Determine the [X, Y] coordinate at the center of the cell enclosing the given text.  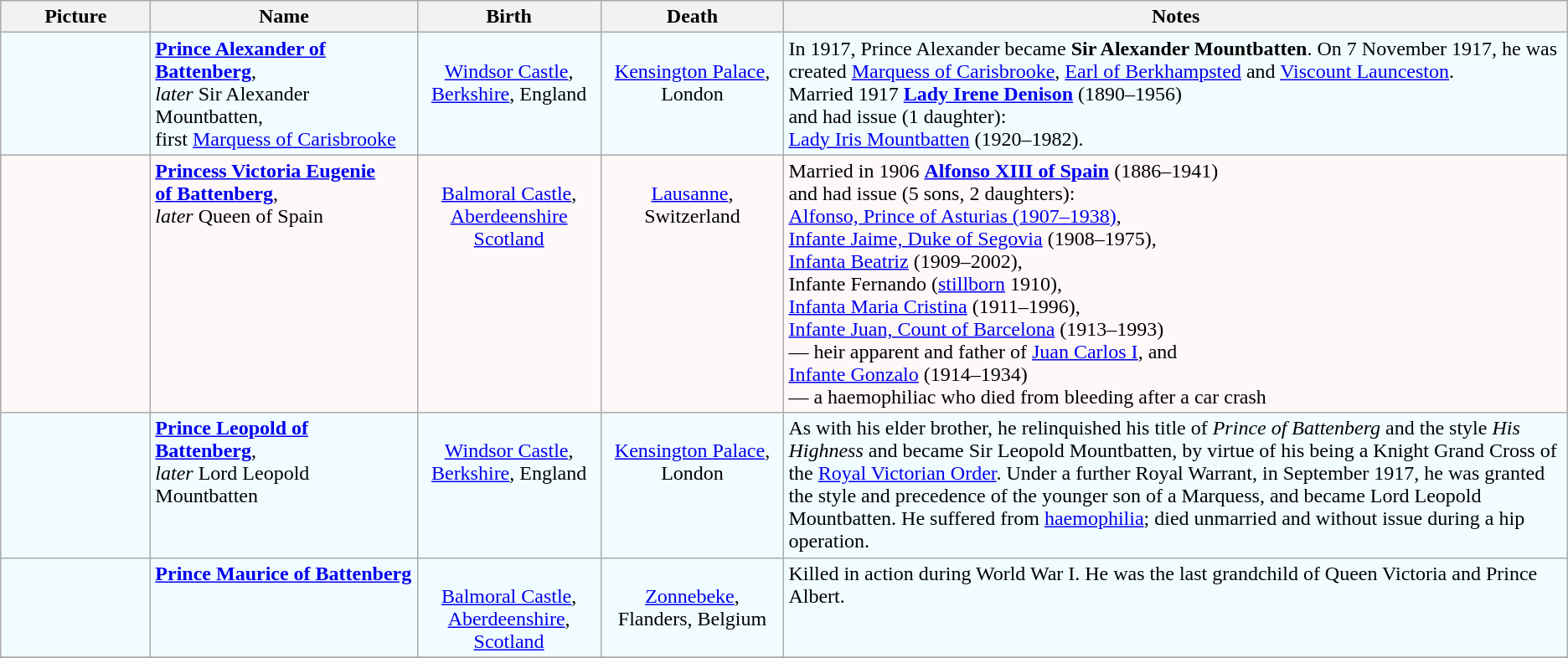
Death [692, 17]
Picture [75, 17]
Notes [1176, 17]
Lausanne, Switzerland [692, 284]
Princess Victoria Eugenie of Battenberg,later Queen of Spain [284, 284]
Balmoral Castle, Aberdeenshire Scotland [509, 284]
Prince Maurice of Battenberg [284, 608]
Balmoral Castle, Aberdeenshire, Scotland [509, 608]
Name [284, 17]
Birth [509, 17]
Zonnebeke, Flanders, Belgium [692, 608]
Killed in action during World War I. He was the last grandchild of Queen Victoria and Prince Albert. [1176, 608]
Prince Leopold of Battenberg,later Lord Leopold Mountbatten [284, 486]
Prince Alexander of Battenberg,later Sir Alexander Mountbatten, first Marquess of Carisbrooke [284, 94]
